Capture the cell that displays the provided text and extract its (X, Y) central coordinate. 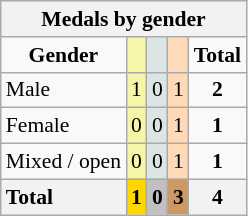
2 (218, 90)
Male (64, 90)
Gender (64, 55)
4 (218, 197)
3 (178, 197)
Medals by gender (124, 19)
Mixed / open (64, 162)
Female (64, 126)
